Provide the [X, Y] coordinate of the cell's center where the given text is located.  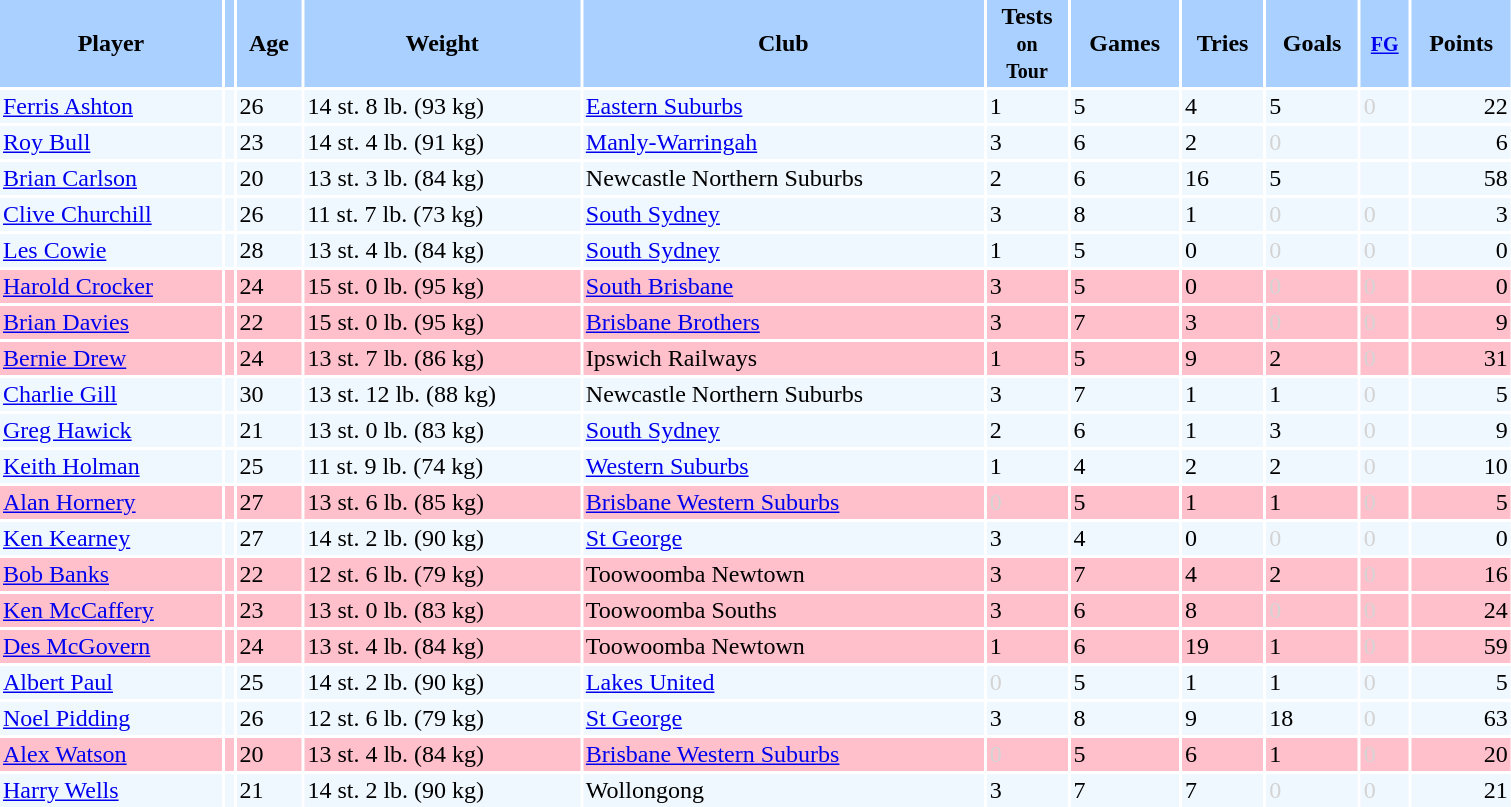
Lakes United [784, 682]
63 [1462, 718]
Brisbane Brothers [784, 322]
Les Cowie [111, 250]
South Brisbane [784, 286]
FG [1385, 44]
Age [268, 44]
Ferris Ashton [111, 106]
Ken Kearney [111, 538]
Ipswich Railways [784, 358]
Clive Churchill [111, 214]
19 [1222, 646]
18 [1312, 718]
Manly-Warringah [784, 142]
28 [268, 250]
Alex Watson [111, 754]
Points [1462, 44]
11 st. 9 lb. (74 kg) [442, 466]
Eastern Suburbs [784, 106]
10 [1462, 466]
13 st. 7 lb. (86 kg) [442, 358]
13 st. 3 lb. (84 kg) [442, 178]
Club [784, 44]
Roy Bull [111, 142]
Charlie Gill [111, 394]
Games [1124, 44]
Player [111, 44]
Goals [1312, 44]
11 st. 7 lb. (73 kg) [442, 214]
Albert Paul [111, 682]
Keith Holman [111, 466]
Western Suburbs [784, 466]
Alan Hornery [111, 502]
Toowoomba Souths [784, 610]
Harry Wells [111, 790]
Wollongong [784, 790]
Greg Hawick [111, 430]
59 [1462, 646]
13 st. 6 lb. (85 kg) [442, 502]
Harold Crocker [111, 286]
Des McGovern [111, 646]
Ken McCaffery [111, 610]
58 [1462, 178]
31 [1462, 358]
13 st. 12 lb. (88 kg) [442, 394]
Weight [442, 44]
Bernie Drew [111, 358]
Tries [1222, 44]
Brian Carlson [111, 178]
30 [268, 394]
Brian Davies [111, 322]
14 st. 8 lb. (93 kg) [442, 106]
Bob Banks [111, 574]
Noel Pidding [111, 718]
14 st. 4 lb. (91 kg) [442, 142]
TestsonTour [1028, 44]
